Search for the cell housing the specified text and yield its (X, Y) center coordinate. 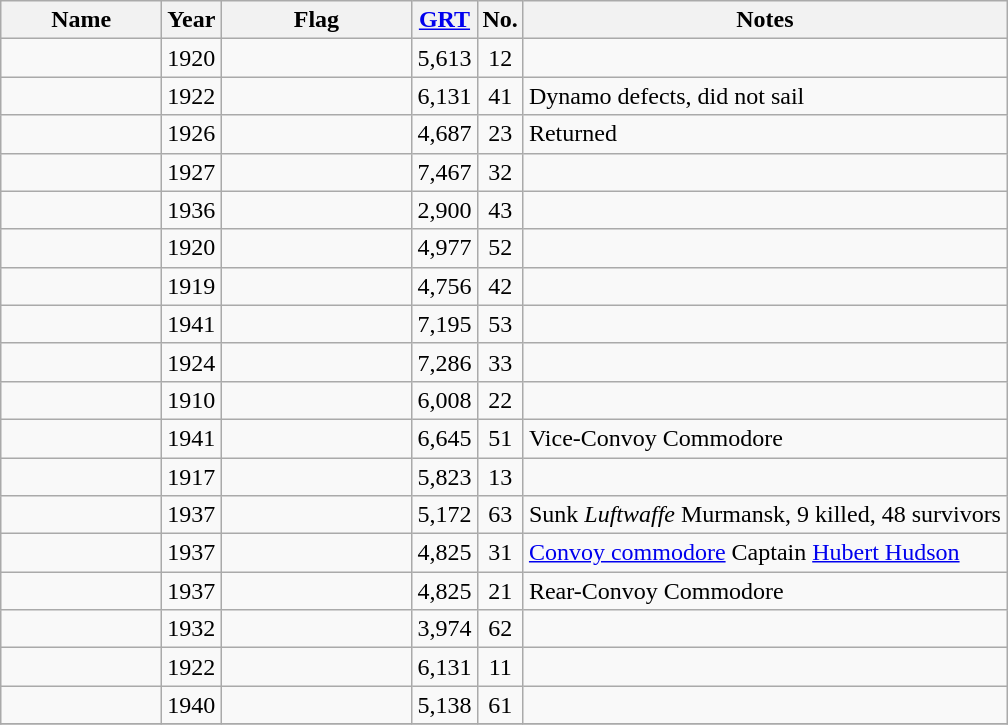
51 (500, 438)
11 (500, 667)
Sunk Luftwaffe Murmansk, 9 killed, 48 survivors (764, 515)
33 (500, 362)
53 (500, 324)
42 (500, 286)
31 (500, 553)
63 (500, 515)
32 (500, 172)
Flag (316, 20)
13 (500, 477)
5,613 (444, 58)
61 (500, 705)
7,467 (444, 172)
Notes (764, 20)
1926 (192, 134)
1932 (192, 629)
Convoy commodore Captain Hubert Hudson (764, 553)
5,138 (444, 705)
6,008 (444, 400)
1940 (192, 705)
41 (500, 96)
1917 (192, 477)
43 (500, 210)
5,172 (444, 515)
Returned (764, 134)
Vice-Convoy Commodore (764, 438)
21 (500, 591)
5,823 (444, 477)
52 (500, 248)
1924 (192, 362)
62 (500, 629)
1910 (192, 400)
1927 (192, 172)
Year (192, 20)
22 (500, 400)
1936 (192, 210)
2,900 (444, 210)
Rear-Convoy Commodore (764, 591)
7,195 (444, 324)
4,756 (444, 286)
GRT (444, 20)
12 (500, 58)
No. (500, 20)
1919 (192, 286)
Name (82, 20)
6,645 (444, 438)
Dynamo defects, did not sail (764, 96)
23 (500, 134)
4,687 (444, 134)
3,974 (444, 629)
4,977 (444, 248)
7,286 (444, 362)
